Search for the cell housing the specified text and yield its (x, y) center coordinate. 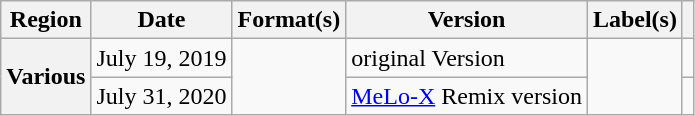
July 19, 2019 (162, 58)
July 31, 2020 (162, 96)
Format(s) (289, 20)
Label(s) (634, 20)
Version (467, 20)
Date (162, 20)
Region (46, 20)
original Version (467, 58)
Various (46, 77)
MeLo-X Remix version (467, 96)
